Scan for the cell matching the given text and deliver its (X, Y) coordinate at center. 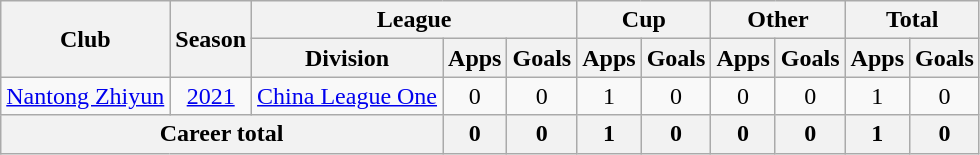
Career total (222, 134)
Other (778, 20)
Cup (644, 20)
Division (348, 58)
Season (211, 39)
Total (912, 20)
China League One (348, 96)
2021 (211, 96)
Club (86, 39)
League (414, 20)
Nantong Zhiyun (86, 96)
